Return the (x, y) coordinate for the center point of the cell that contains the specified text.  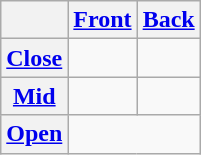
Front (102, 20)
Close (34, 58)
Open (34, 134)
Mid (34, 96)
Back (168, 20)
